Return the [X, Y] coordinate for the center point of the cell that contains the specified text.  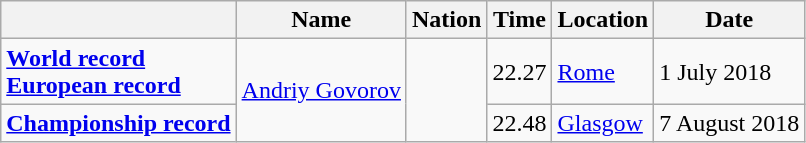
World recordEuropean record [118, 72]
Nation [446, 20]
Andriy Govorov [321, 90]
Time [520, 20]
1 July 2018 [730, 72]
7 August 2018 [730, 123]
Date [730, 20]
Championship record [118, 123]
Name [321, 20]
22.27 [520, 72]
Location [603, 20]
22.48 [520, 123]
Rome [603, 72]
Glasgow [603, 123]
